Identify which cell holds the provided text, then report its (X, Y) central coordinate. 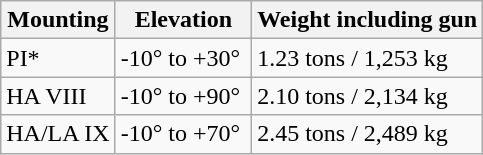
2.10 tons / 2,134 kg (368, 96)
Weight including gun (368, 20)
-10° to +30° (183, 58)
1.23 tons / 1,253 kg (368, 58)
HA/LA IX (58, 134)
-10° to +70° (183, 134)
Elevation (183, 20)
2.45 tons / 2,489 kg (368, 134)
Mounting (58, 20)
HA VIII (58, 96)
-10° to +90° (183, 96)
PI* (58, 58)
